Find where the given text appears and provide that cell's center as (x, y) coordinate. 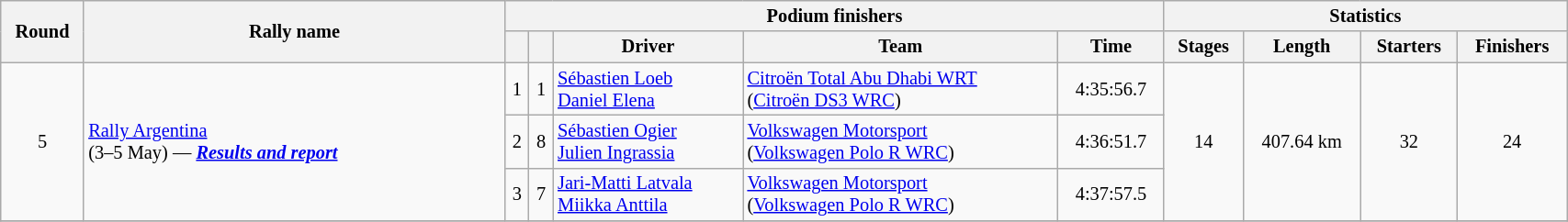
Jari-Matti Latvala Miikka Anttila (648, 194)
Driver (648, 47)
32 (1409, 141)
Time (1111, 47)
Rally Argentina(3–5 May) — Results and report (294, 141)
Length (1302, 47)
4:37:57.5 (1111, 194)
Team (900, 47)
5 (42, 141)
Statistics (1365, 16)
Citroën Total Abu Dhabi WRT (Citroën DS3 WRC) (900, 89)
4:36:51.7 (1111, 141)
Sébastien Ogier Julien Ingrassia (648, 141)
24 (1512, 141)
7 (541, 194)
4:35:56.7 (1111, 89)
Starters (1409, 47)
407.64 km (1302, 141)
8 (541, 141)
Rally name (294, 31)
3 (517, 194)
Podium finishers (834, 16)
2 (517, 141)
Finishers (1512, 47)
Stages (1203, 47)
Sébastien Loeb Daniel Elena (648, 89)
14 (1203, 141)
Round (42, 31)
